Provide the (x, y) coordinate of the cell's center where the given text is located.  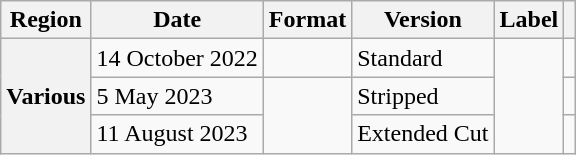
Various (46, 96)
Extended Cut (423, 134)
Date (177, 20)
Label (529, 20)
11 August 2023 (177, 134)
Format (307, 20)
5 May 2023 (177, 96)
Region (46, 20)
Version (423, 20)
Stripped (423, 96)
Standard (423, 58)
14 October 2022 (177, 58)
